Find where the given text appears and provide that cell's center as (X, Y) coordinate. 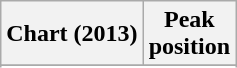
Chart (2013) (72, 34)
Peak position (189, 34)
